From the cell containing the given text, extract its center point as (X, Y) coordinate. 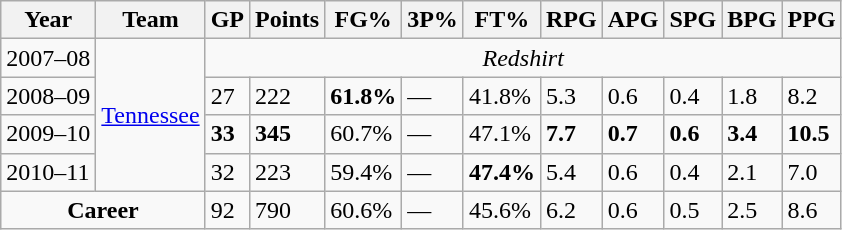
Career (103, 210)
5.4 (571, 172)
6.2 (571, 210)
60.6% (364, 210)
2010–11 (48, 172)
Points (288, 20)
Team (150, 20)
32 (227, 172)
0.7 (633, 134)
BPG (752, 20)
10.5 (812, 134)
Year (48, 20)
223 (288, 172)
FG% (364, 20)
47.1% (502, 134)
Redshirt (523, 58)
RPG (571, 20)
33 (227, 134)
41.8% (502, 96)
APG (633, 20)
3P% (433, 20)
Tennessee (150, 115)
1.8 (752, 96)
SPG (693, 20)
222 (288, 96)
8.6 (812, 210)
345 (288, 134)
2007–08 (48, 58)
2008–09 (48, 96)
2.1 (752, 172)
2.5 (752, 210)
0.5 (693, 210)
2009–10 (48, 134)
60.7% (364, 134)
61.8% (364, 96)
92 (227, 210)
45.6% (502, 210)
5.3 (571, 96)
7.0 (812, 172)
790 (288, 210)
27 (227, 96)
59.4% (364, 172)
47.4% (502, 172)
8.2 (812, 96)
7.7 (571, 134)
GP (227, 20)
PPG (812, 20)
FT% (502, 20)
3.4 (752, 134)
